Find where the given text appears and provide that cell's center as [x, y] coordinate. 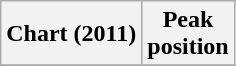
Peakposition [188, 34]
Chart (2011) [72, 34]
